Capture the cell that displays the provided text and extract its [x, y] central coordinate. 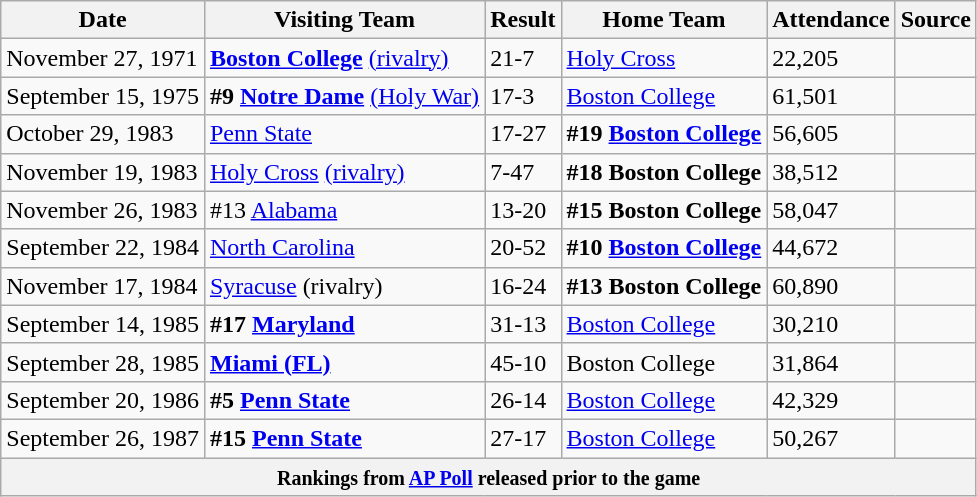
7-47 [523, 172]
Home Team [664, 20]
North Carolina [344, 248]
Miami (FL) [344, 362]
November 26, 1983 [103, 210]
#15 Penn State [344, 438]
Boston College (rivalry) [344, 58]
21-7 [523, 58]
#18 Boston College [664, 172]
Penn State [344, 134]
Holy Cross (rivalry) [344, 172]
Holy Cross [664, 58]
Attendance [831, 20]
Visiting Team [344, 20]
13-20 [523, 210]
Syracuse (rivalry) [344, 286]
#10 Boston College [664, 248]
31-13 [523, 324]
September 20, 1986 [103, 400]
#15 Boston College [664, 210]
Date [103, 20]
30,210 [831, 324]
42,329 [831, 400]
#17 Maryland [344, 324]
September 15, 1975 [103, 96]
November 27, 1971 [103, 58]
22,205 [831, 58]
20-52 [523, 248]
58,047 [831, 210]
#5 Penn State [344, 400]
September 14, 1985 [103, 324]
#13 Alabama [344, 210]
September 26, 1987 [103, 438]
50,267 [831, 438]
Result [523, 20]
#13 Boston College [664, 286]
November 19, 1983 [103, 172]
26-14 [523, 400]
17-27 [523, 134]
#19 Boston College [664, 134]
44,672 [831, 248]
September 28, 1985 [103, 362]
Source [936, 20]
#9 Notre Dame (Holy War) [344, 96]
September 22, 1984 [103, 248]
27-17 [523, 438]
16-24 [523, 286]
31,864 [831, 362]
October 29, 1983 [103, 134]
56,605 [831, 134]
November 17, 1984 [103, 286]
60,890 [831, 286]
Rankings from AP Poll released prior to the game [489, 477]
61,501 [831, 96]
45-10 [523, 362]
17-3 [523, 96]
38,512 [831, 172]
